Identify which cell holds the provided text, then report its [x, y] central coordinate. 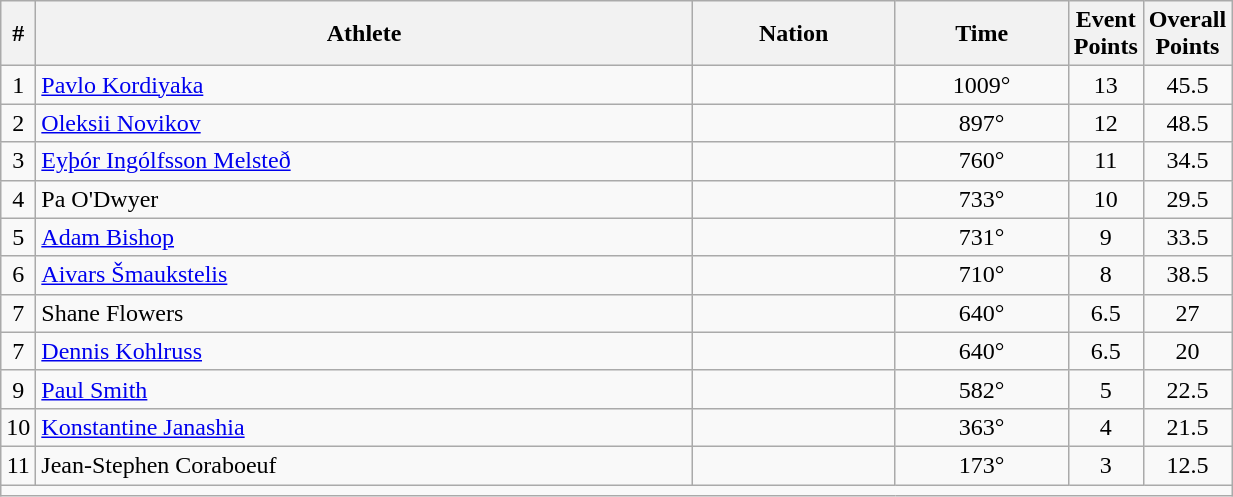
21.5 [1187, 427]
45.5 [1187, 85]
Oleksii Novikov [364, 123]
13 [1106, 85]
Jean-Stephen Coraboeuf [364, 465]
# [18, 34]
48.5 [1187, 123]
Dennis Kohlruss [364, 351]
710° [982, 275]
Pa O'Dwyer [364, 199]
731° [982, 237]
Konstantine Janashia [364, 427]
22.5 [1187, 389]
34.5 [1187, 161]
760° [982, 161]
Overall Points [1187, 34]
20 [1187, 351]
33.5 [1187, 237]
2 [18, 123]
733° [982, 199]
Event Points [1106, 34]
Pavlo Kordiyaka [364, 85]
173° [982, 465]
Shane Flowers [364, 313]
Paul Smith [364, 389]
12.5 [1187, 465]
Aivars Šmaukstelis [364, 275]
1009° [982, 85]
Athlete [364, 34]
12 [1106, 123]
38.5 [1187, 275]
Adam Bishop [364, 237]
8 [1106, 275]
582° [982, 389]
Nation [794, 34]
Eyþór Ingólfsson Melsteð [364, 161]
6 [18, 275]
897° [982, 123]
27 [1187, 313]
1 [18, 85]
363° [982, 427]
29.5 [1187, 199]
Time [982, 34]
